Locate the cell with the specified text and output its [X, Y] center coordinate. 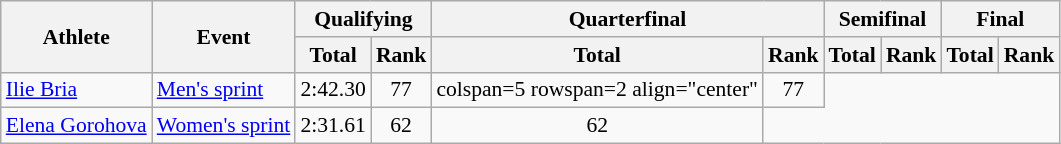
Qualifying [363, 19]
Final [1000, 19]
2:42.30 [332, 90]
Women's sprint [224, 126]
2:31.61 [332, 126]
Semifinal [883, 19]
Men's sprint [224, 90]
Ilie Bria [76, 90]
colspan=5 rowspan=2 align="center" [597, 90]
Event [224, 36]
Athlete [76, 36]
Quarterfinal [627, 19]
Elena Gorohova [76, 126]
